Capture the cell that displays the provided text and extract its (X, Y) central coordinate. 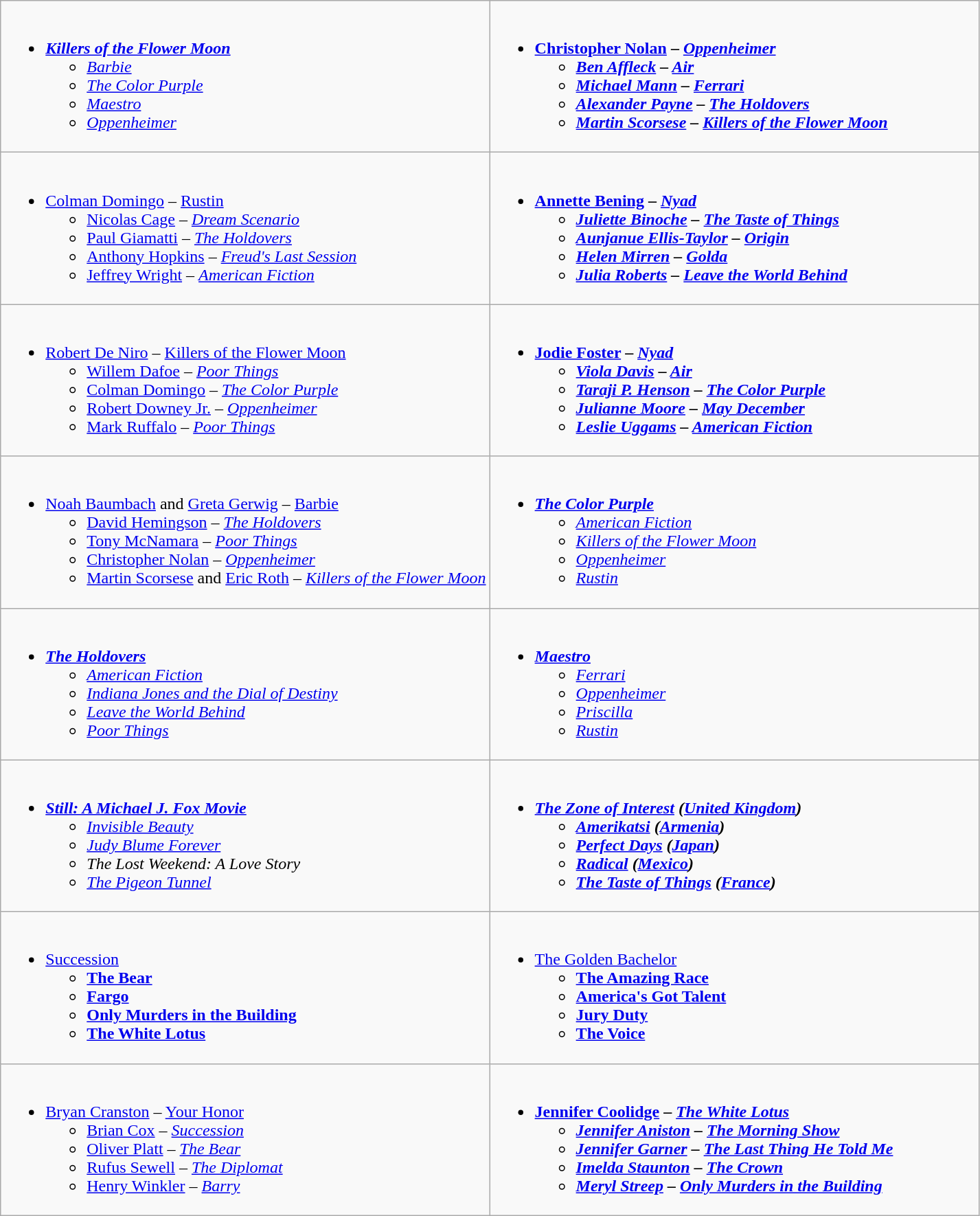
Christopher Nolan – OppenheimerBen Affleck – AirMichael Mann – FerrariAlexander Payne – The HoldoversMartin Scorsese – Killers of the Flower Moon (734, 77)
SuccessionThe BearFargoOnly Murders in the BuildingThe White Lotus (245, 988)
Killers of the Flower MoonBarbieThe Color PurpleMaestroOppenheimer (245, 77)
Still: A Michael J. Fox MovieInvisible BeautyJudy Blume ForeverThe Lost Weekend: A Love StoryThe Pigeon Tunnel (245, 835)
The HoldoversAmerican FictionIndiana Jones and the Dial of DestinyLeave the World BehindPoor Things (245, 684)
Annette Bening – NyadJuliette Binoche – The Taste of ThingsAunjanue Ellis-Taylor – OriginHelen Mirren – GoldaJulia Roberts – Leave the World Behind (734, 228)
MaestroFerrariOppenheimerPriscillaRustin (734, 684)
The Golden BachelorThe Amazing RaceAmerica's Got TalentJury DutyThe Voice (734, 988)
The Zone of Interest (United Kingdom)Amerikatsi (Armenia)Perfect Days (Japan)Radical (Mexico)The Taste of Things (France) (734, 835)
Jodie Foster – NyadViola Davis – AirTaraji P. Henson – The Color PurpleJulianne Moore – May DecemberLeslie Uggams – American Fiction (734, 381)
Bryan Cranston – Your HonorBrian Cox – SuccessionOliver Platt – The BearRufus Sewell – The DiplomatHenry Winkler – Barry (245, 1139)
The Color PurpleAmerican FictionKillers of the Flower MoonOppenheimerRustin (734, 532)
